Detect which cell encompasses the target text, then output its (x, y) center coordinate. 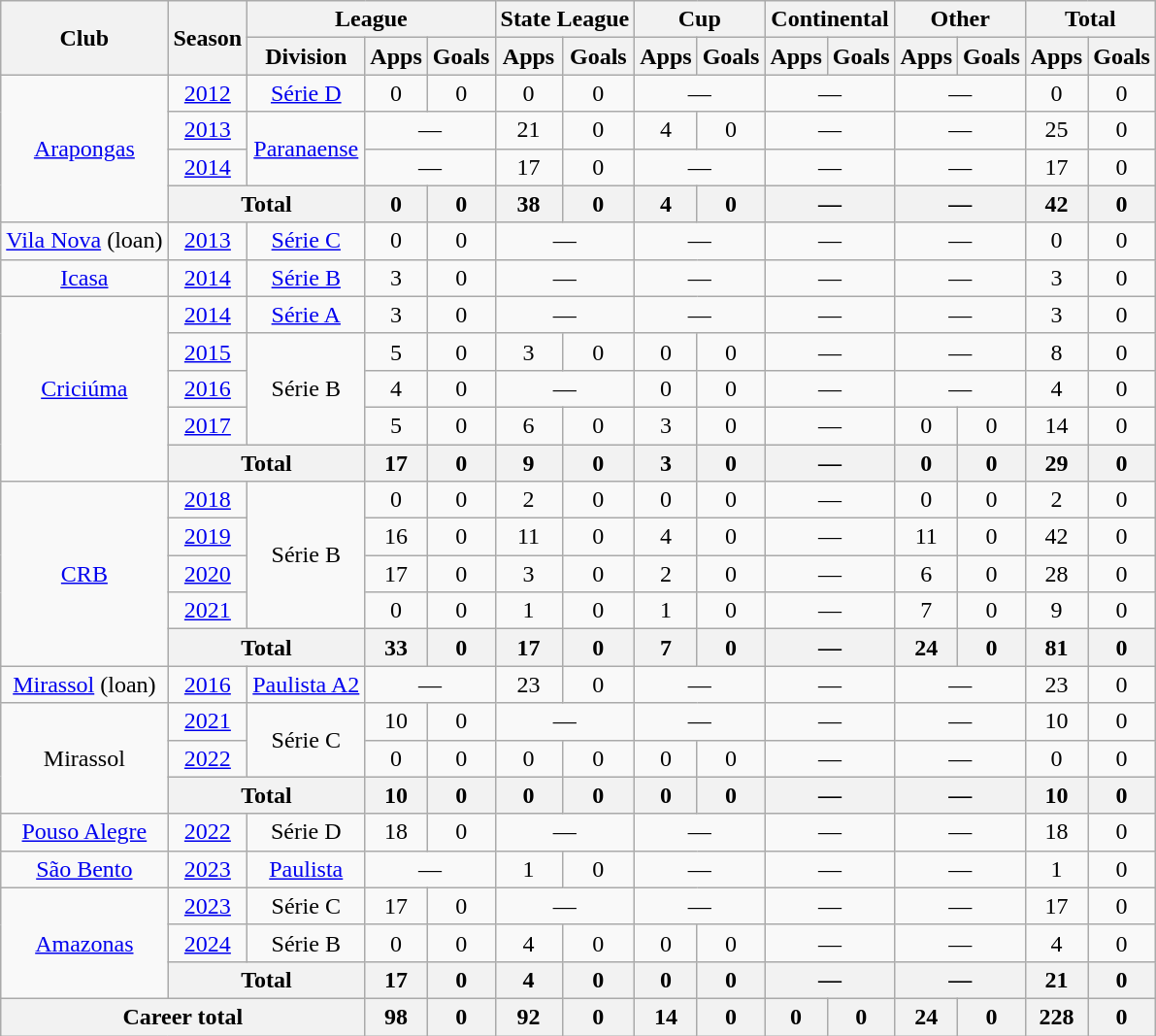
Mirassol (loan) (84, 685)
Paranaense (307, 149)
Division (307, 56)
92 (528, 1017)
Career total (182, 1017)
28 (1056, 574)
29 (1056, 463)
Vila Nova (loan) (84, 241)
Season (208, 38)
Arapongas (84, 149)
2020 (208, 574)
33 (396, 648)
98 (396, 1017)
Paulista (307, 869)
São Bento (84, 869)
Other (960, 19)
38 (528, 204)
Pouso Alegre (84, 832)
Criciúma (84, 388)
2024 (208, 943)
Club (84, 38)
228 (1056, 1017)
2017 (208, 425)
Continental (830, 19)
State League (565, 19)
Amazonas (84, 943)
Cup (700, 19)
Icasa (84, 278)
2018 (208, 500)
League (371, 19)
Série A (307, 315)
81 (1056, 648)
Mirassol (84, 758)
8 (1056, 351)
25 (1056, 130)
2019 (208, 537)
CRB (84, 574)
Paulista A2 (307, 685)
2012 (208, 93)
16 (396, 537)
2015 (208, 351)
